Find where the given text appears and provide that cell's center as [X, Y] coordinate. 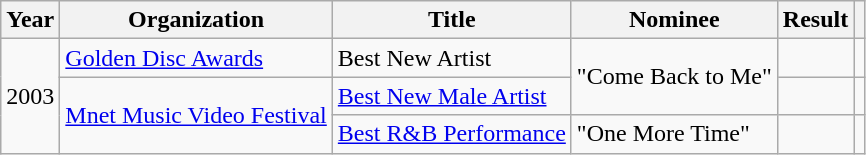
Mnet Music Video Festival [196, 115]
Title [452, 20]
Result [815, 20]
Best R&B Performance [452, 134]
Year [30, 20]
"Come Back to Me" [674, 77]
Best New Male Artist [452, 96]
Organization [196, 20]
"One More Time" [674, 134]
2003 [30, 96]
Nominee [674, 20]
Golden Disc Awards [196, 58]
Best New Artist [452, 58]
